Provide the [X, Y] coordinate of the cell's center where the given text is located.  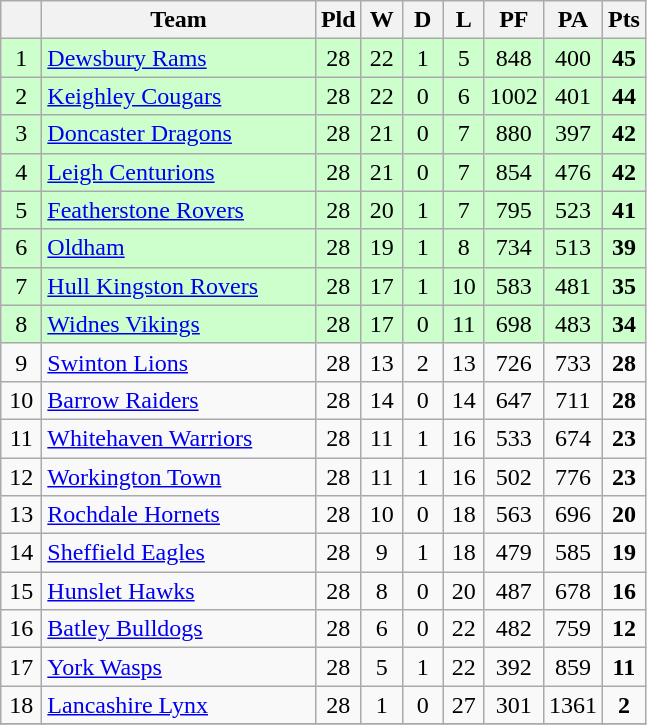
482 [514, 629]
854 [514, 172]
734 [514, 248]
397 [572, 134]
45 [624, 58]
502 [514, 477]
34 [624, 324]
481 [572, 286]
Keighley Cougars [179, 96]
487 [514, 591]
583 [514, 286]
39 [624, 248]
523 [572, 210]
401 [572, 96]
795 [514, 210]
Oldham [179, 248]
647 [514, 400]
L [464, 20]
York Wasps [179, 667]
726 [514, 362]
3 [22, 134]
301 [514, 705]
1002 [514, 96]
1361 [572, 705]
Whitehaven Warriors [179, 438]
674 [572, 438]
Hull Kingston Rovers [179, 286]
W [382, 20]
533 [514, 438]
698 [514, 324]
759 [572, 629]
776 [572, 477]
Sheffield Eagles [179, 553]
Batley Bulldogs [179, 629]
563 [514, 515]
479 [514, 553]
678 [572, 591]
Doncaster Dragons [179, 134]
Pts [624, 20]
483 [572, 324]
Lancashire Lynx [179, 705]
Pld [338, 20]
848 [514, 58]
733 [572, 362]
476 [572, 172]
859 [572, 667]
Hunslet Hawks [179, 591]
Workington Town [179, 477]
Rochdale Hornets [179, 515]
880 [514, 134]
Swinton Lions [179, 362]
513 [572, 248]
27 [464, 705]
400 [572, 58]
585 [572, 553]
392 [514, 667]
PF [514, 20]
Leigh Centurions [179, 172]
D [422, 20]
44 [624, 96]
Widnes Vikings [179, 324]
Barrow Raiders [179, 400]
Team [179, 20]
Featherstone Rovers [179, 210]
711 [572, 400]
Dewsbury Rams [179, 58]
35 [624, 286]
41 [624, 210]
PA [572, 20]
696 [572, 515]
4 [22, 172]
15 [22, 591]
